Locate the cell with the specified text and output its (x, y) center coordinate. 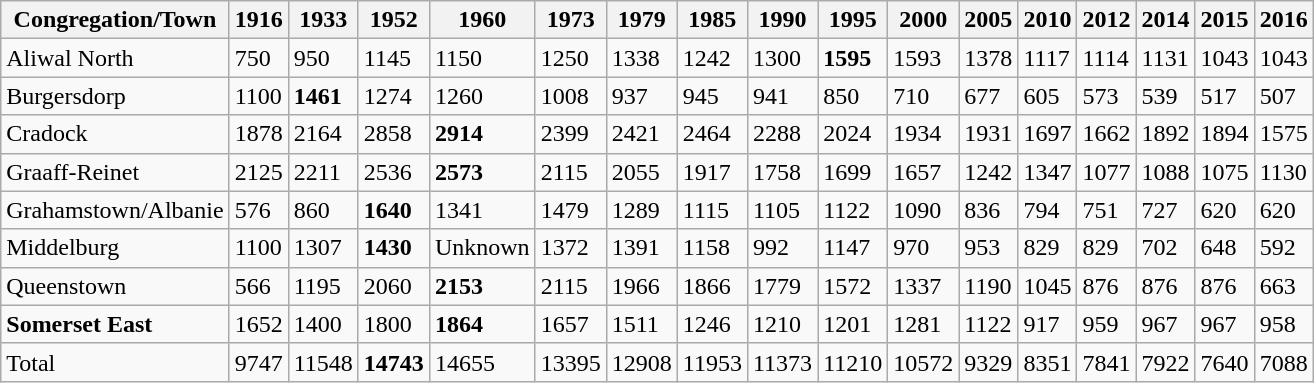
2914 (482, 134)
1995 (853, 20)
959 (1106, 324)
2153 (482, 286)
1372 (570, 248)
605 (1048, 96)
950 (323, 58)
517 (1224, 96)
1575 (1284, 134)
945 (712, 96)
2858 (394, 134)
11210 (853, 362)
1201 (853, 324)
1593 (924, 58)
727 (1166, 210)
592 (1284, 248)
1131 (1166, 58)
1479 (570, 210)
1572 (853, 286)
941 (782, 96)
1430 (394, 248)
1960 (482, 20)
992 (782, 248)
539 (1166, 96)
1652 (258, 324)
Somerset East (115, 324)
2536 (394, 172)
1934 (924, 134)
2573 (482, 172)
1933 (323, 20)
9747 (258, 362)
Burgersdorp (115, 96)
1115 (712, 210)
10572 (924, 362)
1866 (712, 286)
937 (642, 96)
1894 (1224, 134)
1931 (988, 134)
663 (1284, 286)
1077 (1106, 172)
2014 (1166, 20)
7640 (1224, 362)
1378 (988, 58)
1090 (924, 210)
2164 (323, 134)
750 (258, 58)
702 (1166, 248)
710 (924, 96)
2010 (1048, 20)
2005 (988, 20)
1250 (570, 58)
1595 (853, 58)
2125 (258, 172)
1979 (642, 20)
1511 (642, 324)
1779 (782, 286)
1246 (712, 324)
Queenstown (115, 286)
1952 (394, 20)
Aliwal North (115, 58)
1347 (1048, 172)
2000 (924, 20)
2024 (853, 134)
11373 (782, 362)
Congregation/Town (115, 20)
1338 (642, 58)
566 (258, 286)
970 (924, 248)
1391 (642, 248)
1210 (782, 324)
1105 (782, 210)
1662 (1106, 134)
11953 (712, 362)
1916 (258, 20)
1461 (323, 96)
677 (988, 96)
751 (1106, 210)
1281 (924, 324)
1088 (1166, 172)
1045 (1048, 286)
9329 (988, 362)
648 (1224, 248)
7922 (1166, 362)
8351 (1048, 362)
1147 (853, 248)
1008 (570, 96)
Total (115, 362)
Graaff-Reinet (115, 172)
14743 (394, 362)
2464 (712, 134)
2016 (1284, 20)
1158 (712, 248)
2211 (323, 172)
576 (258, 210)
2055 (642, 172)
1892 (1166, 134)
2060 (394, 286)
1190 (988, 286)
850 (853, 96)
1307 (323, 248)
2015 (1224, 20)
917 (1048, 324)
7841 (1106, 362)
958 (1284, 324)
1640 (394, 210)
1878 (258, 134)
1337 (924, 286)
794 (1048, 210)
Middelburg (115, 248)
13395 (570, 362)
1195 (323, 286)
2012 (1106, 20)
11548 (323, 362)
1150 (482, 58)
1274 (394, 96)
1758 (782, 172)
Cradock (115, 134)
Unknown (482, 248)
836 (988, 210)
1300 (782, 58)
1130 (1284, 172)
1289 (642, 210)
1966 (642, 286)
1117 (1048, 58)
1985 (712, 20)
860 (323, 210)
507 (1284, 96)
1341 (482, 210)
1800 (394, 324)
14655 (482, 362)
1114 (1106, 58)
7088 (1284, 362)
953 (988, 248)
1973 (570, 20)
1699 (853, 172)
573 (1106, 96)
2288 (782, 134)
1260 (482, 96)
1400 (323, 324)
1990 (782, 20)
12908 (642, 362)
1145 (394, 58)
1917 (712, 172)
2399 (570, 134)
Grahamstown/Albanie (115, 210)
1864 (482, 324)
1075 (1224, 172)
1697 (1048, 134)
2421 (642, 134)
